Scan for the cell matching the given text and deliver its [x, y] coordinate at center. 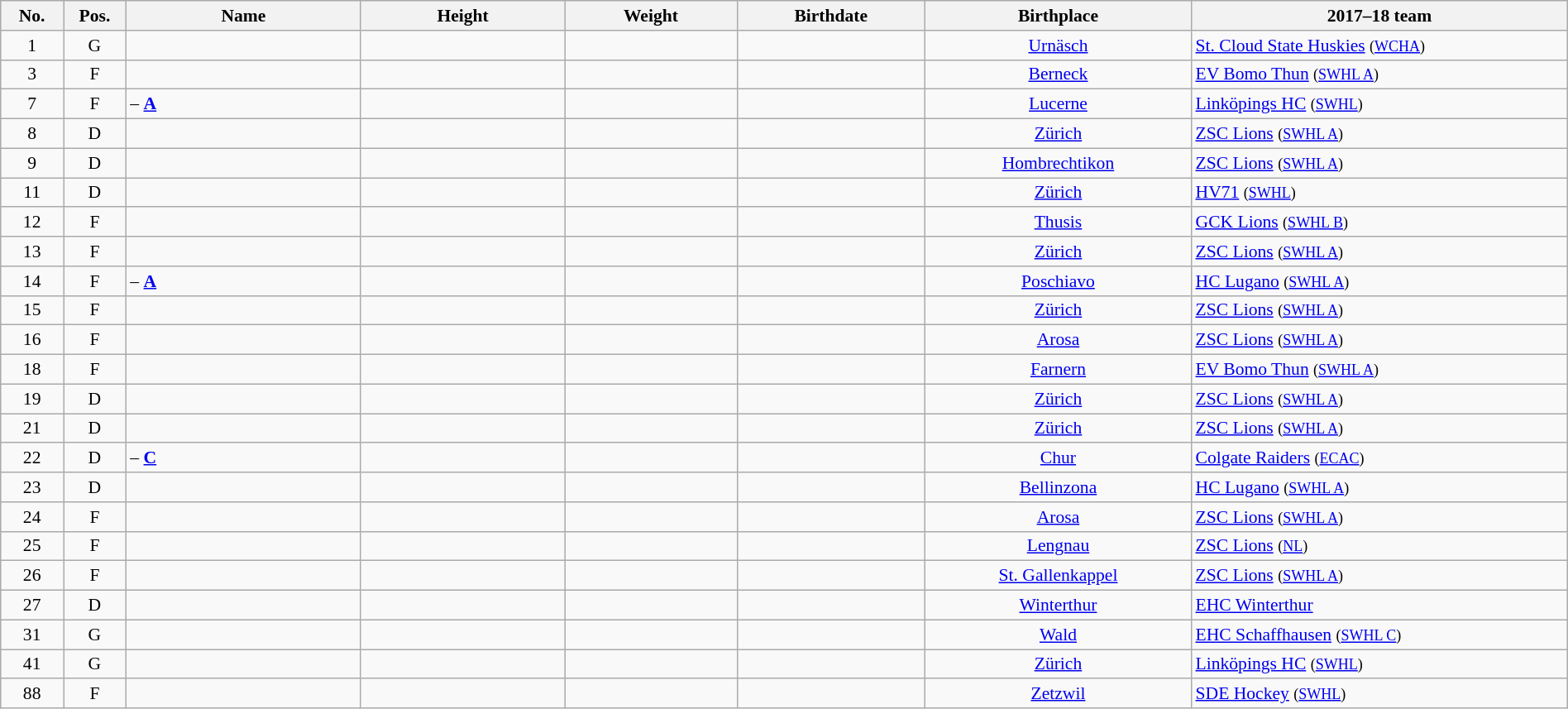
27 [32, 606]
Hombrechtikon [1058, 163]
Lengnau [1058, 546]
EHC Schaffhausen (SWHL C) [1379, 635]
24 [32, 517]
HV71 (SWHL) [1379, 193]
22 [32, 458]
41 [32, 664]
Colgate Raiders (ECAC) [1379, 458]
Farnern [1058, 370]
Lucerne [1058, 104]
16 [32, 340]
1 [32, 46]
Chur [1058, 458]
7 [32, 104]
13 [32, 252]
31 [32, 635]
Berneck [1058, 74]
Weight [651, 16]
EHC Winterthur [1379, 606]
Urnäsch [1058, 46]
Thusis [1058, 223]
26 [32, 576]
No. [32, 16]
12 [32, 223]
Birthplace [1058, 16]
18 [32, 370]
11 [32, 193]
GCK Lions (SWHL B) [1379, 223]
21 [32, 429]
8 [32, 134]
3 [32, 74]
Wald [1058, 635]
9 [32, 163]
ZSC Lions (NL) [1379, 546]
19 [32, 399]
15 [32, 310]
SDE Hockey (SWHL) [1379, 694]
Bellinzona [1058, 487]
– C [243, 458]
88 [32, 694]
23 [32, 487]
2017–18 team [1379, 16]
14 [32, 281]
Poschiavo [1058, 281]
Pos. [95, 16]
Height [462, 16]
St. Gallenkappel [1058, 576]
25 [32, 546]
Birthdate [830, 16]
Name [243, 16]
Zetzwil [1058, 694]
St. Cloud State Huskies (WCHA) [1379, 46]
Winterthur [1058, 606]
